Locate the cell with the specified text and output its (x, y) center coordinate. 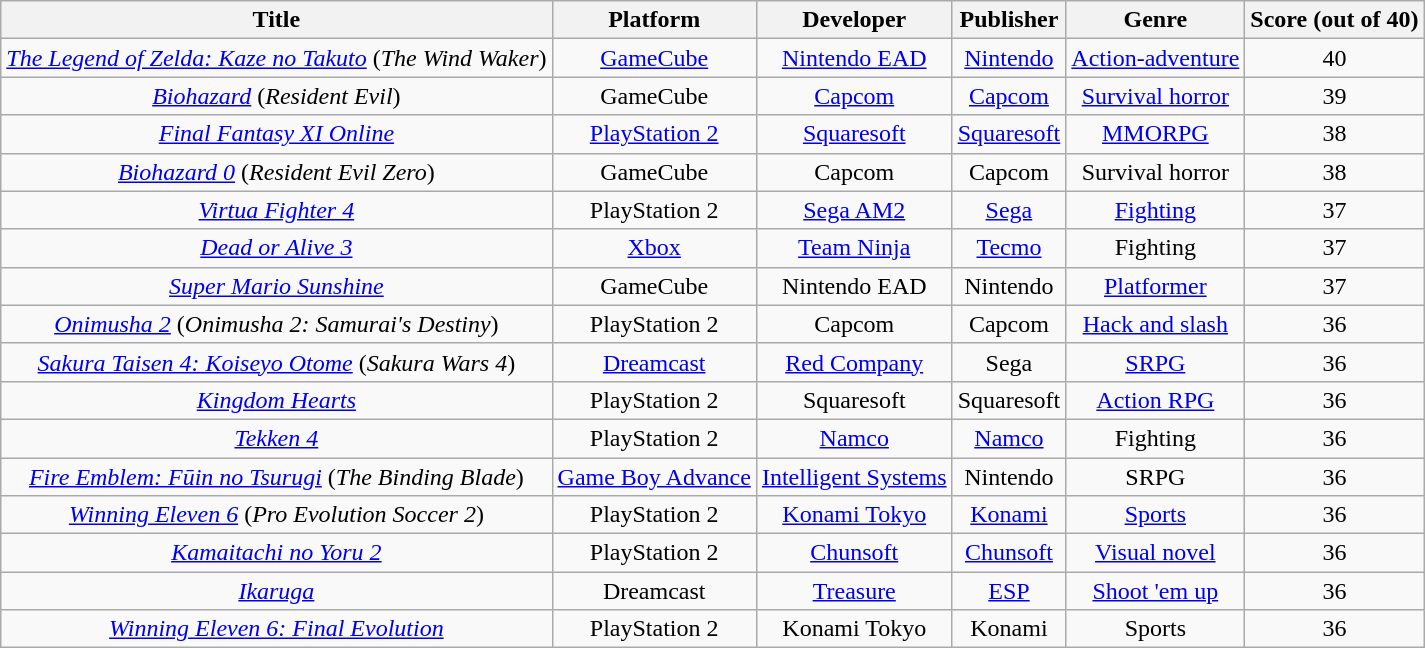
Kamaitachi no Yoru 2 (276, 553)
Developer (854, 20)
MMORPG (1156, 134)
Kingdom Hearts (276, 400)
Game Boy Advance (654, 477)
Biohazard (Resident Evil) (276, 96)
Super Mario Sunshine (276, 286)
Sakura Taisen 4: Koiseyo Otome (Sakura Wars 4) (276, 362)
Winning Eleven 6: Final Evolution (276, 629)
Hack and slash (1156, 324)
Action-adventure (1156, 58)
Action RPG (1156, 400)
The Legend of Zelda: Kaze no Takuto (The Wind Waker) (276, 58)
Score (out of 40) (1334, 20)
Genre (1156, 20)
Virtua Fighter 4 (276, 210)
ESP (1009, 591)
40 (1334, 58)
Platform (654, 20)
Biohazard 0 (Resident Evil Zero) (276, 172)
Winning Eleven 6 (Pro Evolution Soccer 2) (276, 515)
Sega AM2 (854, 210)
39 (1334, 96)
Treasure (854, 591)
Fire Emblem: Fūin no Tsurugi (The Binding Blade) (276, 477)
Team Ninja (854, 248)
Onimusha 2 (Onimusha 2: Samurai's Destiny) (276, 324)
Dead or Alive 3 (276, 248)
Tekken 4 (276, 438)
Tecmo (1009, 248)
Visual novel (1156, 553)
Shoot 'em up (1156, 591)
Ikaruga (276, 591)
Intelligent Systems (854, 477)
Platformer (1156, 286)
Final Fantasy XI Online (276, 134)
Red Company (854, 362)
Publisher (1009, 20)
Xbox (654, 248)
Title (276, 20)
